Identify which cell holds the provided text, then report its (x, y) central coordinate. 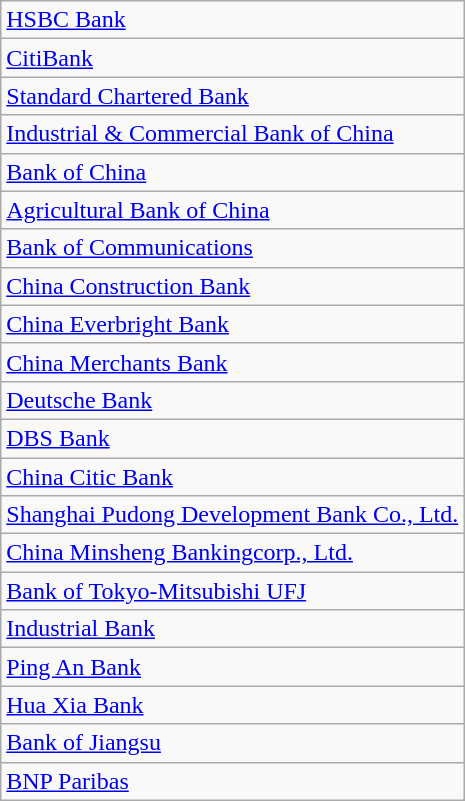
Bank of Tokyo-Mitsubishi UFJ (232, 591)
Industrial Bank (232, 629)
Bank of China (232, 172)
Industrial & Commercial Bank of China (232, 134)
BNP Paribas (232, 781)
DBS Bank (232, 438)
HSBC Bank (232, 20)
Ping An Bank (232, 667)
Deutsche Bank (232, 400)
CitiBank (232, 58)
Standard Chartered Bank (232, 96)
Shanghai Pudong Development Bank Co., Ltd. (232, 515)
China Everbright Bank (232, 324)
Agricultural Bank of China (232, 210)
China Merchants Bank (232, 362)
Bank of Communications (232, 248)
China Minsheng Bankingcorp., Ltd. (232, 553)
China Construction Bank (232, 286)
Bank of Jiangsu (232, 743)
China Citic Bank (232, 477)
Hua Xia Bank (232, 705)
